From the cell containing the given text, extract its center point as (X, Y) coordinate. 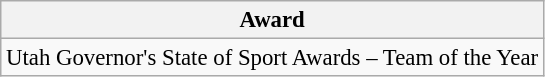
Award (272, 20)
Utah Governor's State of Sport Awards – Team of the Year (272, 58)
